Search for the cell housing the specified text and yield its [X, Y] center coordinate. 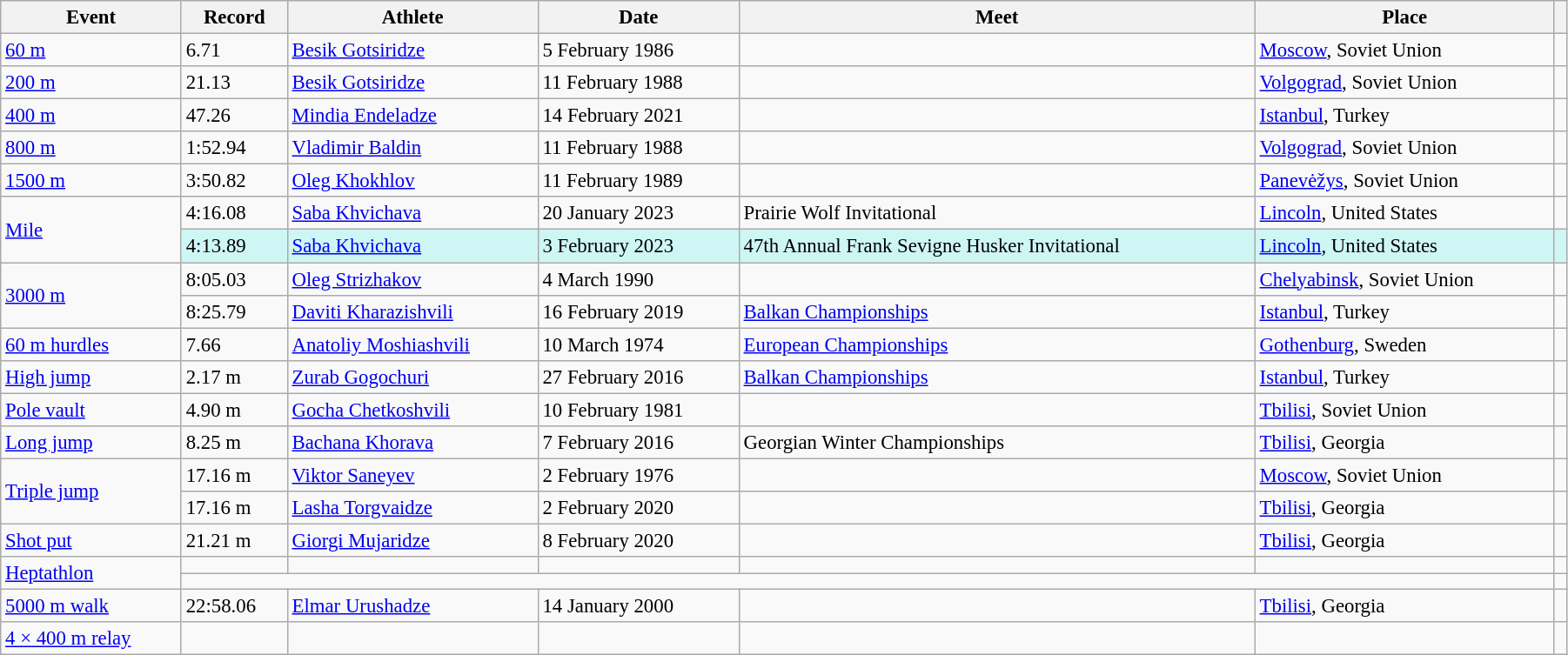
Place [1404, 17]
1500 m [91, 181]
8.25 m [234, 443]
Bachana Khorava [412, 443]
Mile [91, 230]
Event [91, 17]
Chelyabinsk, Soviet Union [1404, 279]
Athlete [412, 17]
4:16.08 [234, 213]
800 m [91, 148]
Prairie Wolf Invitational [997, 213]
10 March 1974 [639, 344]
2 February 2020 [639, 508]
Oleg Strizhakov [412, 279]
400 m [91, 116]
16 February 2019 [639, 311]
3000 m [91, 296]
8 February 2020 [639, 540]
4 March 1990 [639, 279]
Vladimir Baldin [412, 148]
Giorgi Mujaridze [412, 540]
High jump [91, 377]
Elmar Urushadze [412, 606]
200 m [91, 83]
1:52.94 [234, 148]
Viktor Saneyev [412, 475]
4.90 m [234, 410]
14 February 2021 [639, 116]
Lasha Torgvaidze [412, 508]
22:58.06 [234, 606]
Meet [997, 17]
4:13.89 [234, 246]
20 January 2023 [639, 213]
Georgian Winter Championships [997, 443]
8:05.03 [234, 279]
47th Annual Frank Sevigne Husker Invitational [997, 246]
Panevėžys, Soviet Union [1404, 181]
Long jump [91, 443]
5 February 1986 [639, 50]
4 × 400 m relay [91, 638]
10 February 1981 [639, 410]
60 m [91, 50]
14 January 2000 [639, 606]
Daviti Kharazishvili [412, 311]
Tbilisi, Soviet Union [1404, 410]
Record [234, 17]
47.26 [234, 116]
21.13 [234, 83]
27 February 2016 [639, 377]
Pole vault [91, 410]
Heptathlon [91, 573]
60 m hurdles [91, 344]
Shot put [91, 540]
8:25.79 [234, 311]
Gocha Chetkoshvili [412, 410]
3 February 2023 [639, 246]
Date [639, 17]
Mindia Endeladze [412, 116]
3:50.82 [234, 181]
7.66 [234, 344]
Gothenburg, Sweden [1404, 344]
7 February 2016 [639, 443]
2 February 1976 [639, 475]
21.21 m [234, 540]
Oleg Khokhlov [412, 181]
European Championships [997, 344]
6.71 [234, 50]
Anatoliy Moshiashvili [412, 344]
Triple jump [91, 491]
11 February 1989 [639, 181]
Zurab Gogochuri [412, 377]
5000 m walk [91, 606]
2.17 m [234, 377]
